Scan for the cell matching the given text and deliver its (X, Y) coordinate at center. 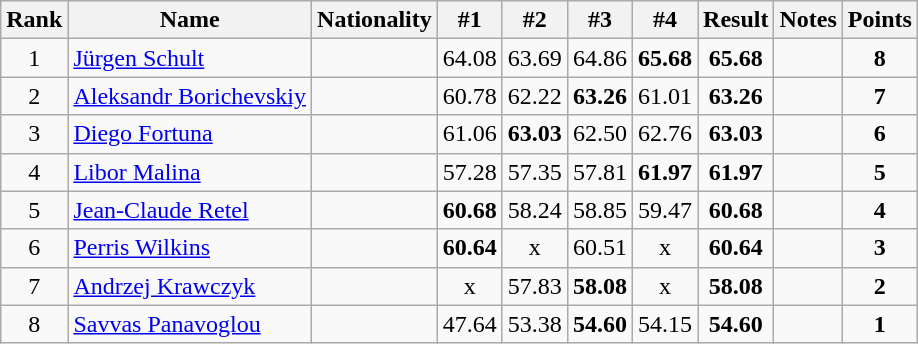
#3 (600, 20)
Points (880, 20)
57.81 (600, 172)
#4 (664, 20)
62.22 (534, 96)
Aleksandr Borichevskiy (190, 96)
Perris Wilkins (190, 248)
58.24 (534, 210)
Libor Malina (190, 172)
57.83 (534, 286)
Andrzej Krawczyk (190, 286)
Diego Fortuna (190, 134)
#2 (534, 20)
47.64 (470, 324)
63.69 (534, 58)
53.38 (534, 324)
61.06 (470, 134)
54.15 (664, 324)
Name (190, 20)
60.51 (600, 248)
Result (736, 20)
59.47 (664, 210)
57.35 (534, 172)
Jean-Claude Retel (190, 210)
60.78 (470, 96)
62.76 (664, 134)
62.50 (600, 134)
Savvas Panavoglou (190, 324)
Rank (34, 20)
64.08 (470, 58)
57.28 (470, 172)
64.86 (600, 58)
Jürgen Schult (190, 58)
#1 (470, 20)
Notes (808, 20)
58.85 (600, 210)
61.01 (664, 96)
Nationality (375, 20)
